Determine the (x, y) coordinate at the center of the cell enclosing the given text.  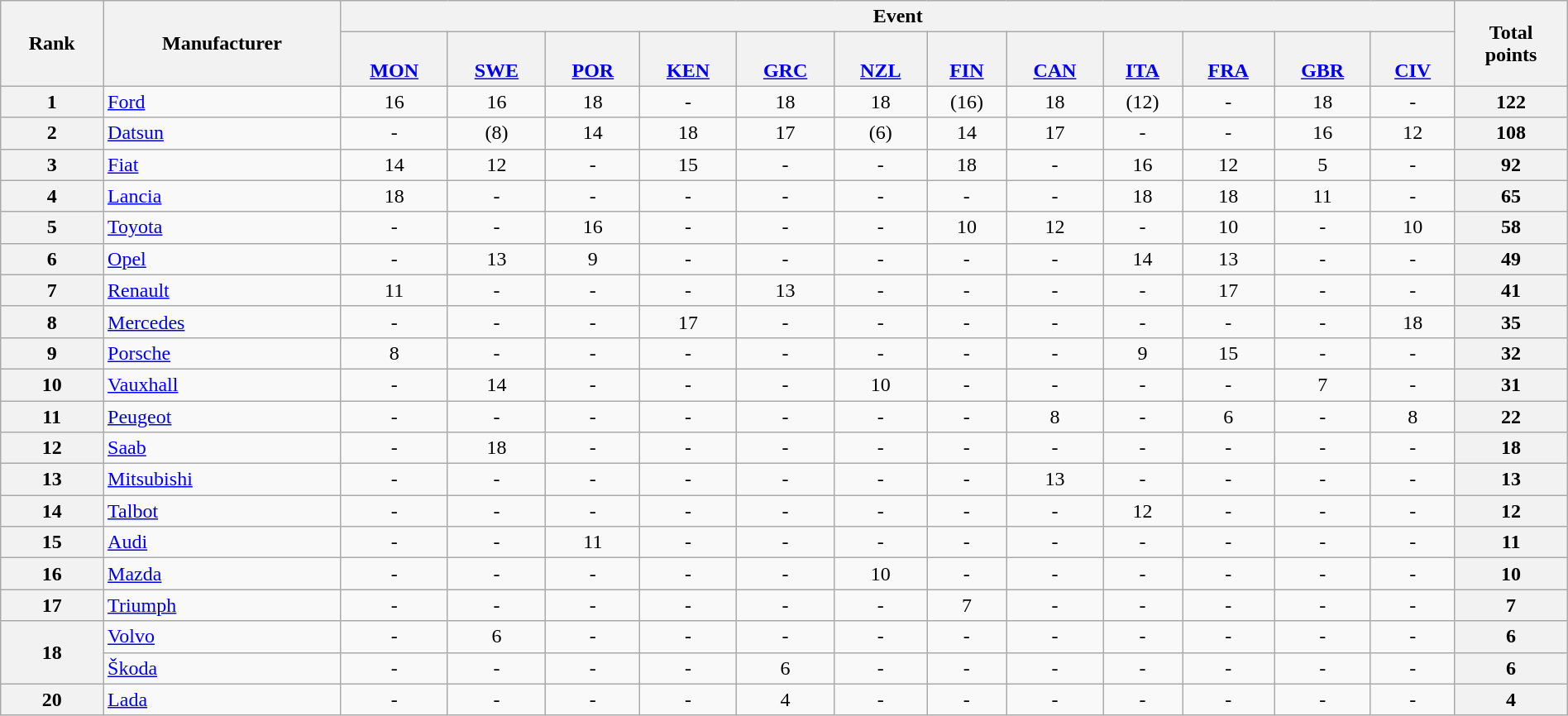
NZL (880, 60)
Toyota (222, 227)
20 (52, 699)
92 (1511, 165)
KEN (688, 60)
22 (1511, 416)
Totalpoints (1511, 43)
SWE (496, 60)
122 (1511, 102)
GBR (1322, 60)
Škoda (222, 668)
58 (1511, 227)
65 (1511, 196)
Datsun (222, 133)
Ford (222, 102)
GRC (786, 60)
CAN (1054, 60)
Manufacturer (222, 43)
Audi (222, 542)
49 (1511, 259)
ITA (1143, 60)
Talbot (222, 511)
MON (394, 60)
32 (1511, 353)
Opel (222, 259)
3 (52, 165)
CIV (1413, 60)
108 (1511, 133)
Mazda (222, 574)
Volvo (222, 637)
Triumph (222, 605)
FRA (1229, 60)
Saab (222, 448)
Fiat (222, 165)
35 (1511, 322)
2 (52, 133)
(8) (496, 133)
Peugeot (222, 416)
Mitsubishi (222, 480)
Lancia (222, 196)
Mercedes (222, 322)
(6) (880, 133)
Porsche (222, 353)
41 (1511, 290)
POR (593, 60)
Vauxhall (222, 384)
1 (52, 102)
31 (1511, 384)
(16) (968, 102)
Lada (222, 699)
Renault (222, 290)
Event (898, 17)
FIN (968, 60)
(12) (1143, 102)
Rank (52, 43)
